Return [x, y] of the center of cell containing provided text 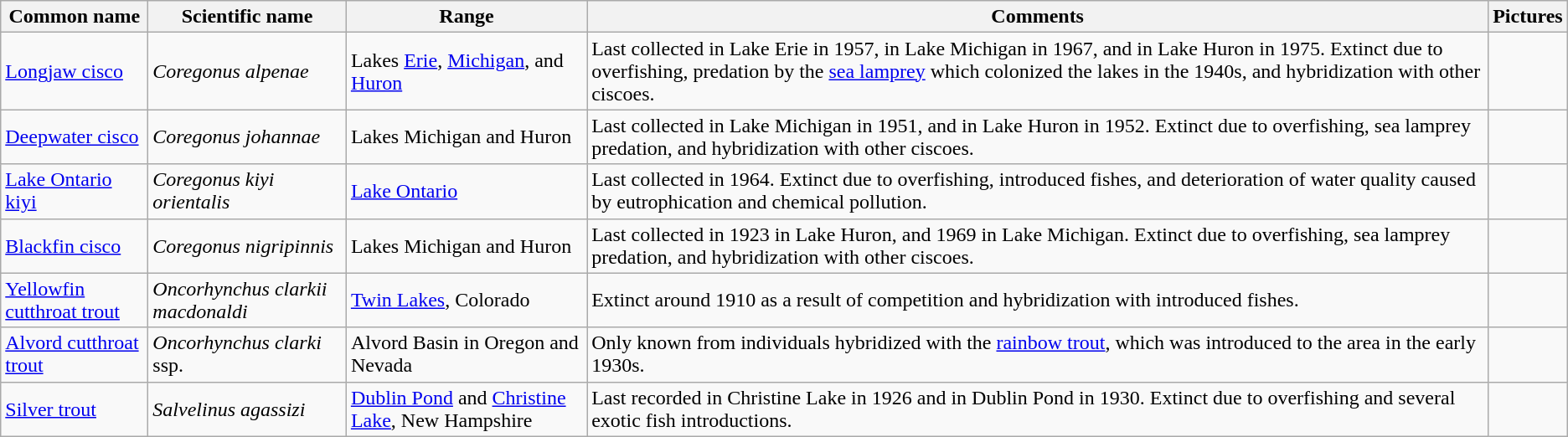
Alvord Basin in Oregon and Nevada [466, 355]
Range [466, 17]
Yellowfin cutthroat trout [75, 300]
Lake Ontario kiyi [75, 191]
Twin Lakes, Colorado [466, 300]
Lakes Erie, Michigan, and Huron [466, 71]
Scientific name [248, 17]
Alvord cutthroat trout [75, 355]
Longjaw cisco [75, 71]
Extinct around 1910 as a result of competition and hybridization with introduced fishes. [1038, 300]
Comments [1038, 17]
Salvelinus agassizi [248, 409]
Coregonus alpenae [248, 71]
Oncorhynchus clarkii macdonaldi [248, 300]
Coregonus kiyi orientalis [248, 191]
Coregonus nigripinnis [248, 246]
Coregonus johannae [248, 137]
Lake Ontario [466, 191]
Dublin Pond and Christine Lake, New Hampshire [466, 409]
Common name [75, 17]
Pictures [1528, 17]
Oncorhynchus clarki ssp. [248, 355]
Silver trout [75, 409]
Only known from individuals hybridized with the rainbow trout, which was introduced to the area in the early 1930s. [1038, 355]
Last recorded in Christine Lake in 1926 and in Dublin Pond in 1930. Extinct due to overfishing and several exotic fish introductions. [1038, 409]
Deepwater cisco [75, 137]
Blackfin cisco [75, 246]
